Determine the [x, y] coordinate at the center of the cell enclosing the given text.  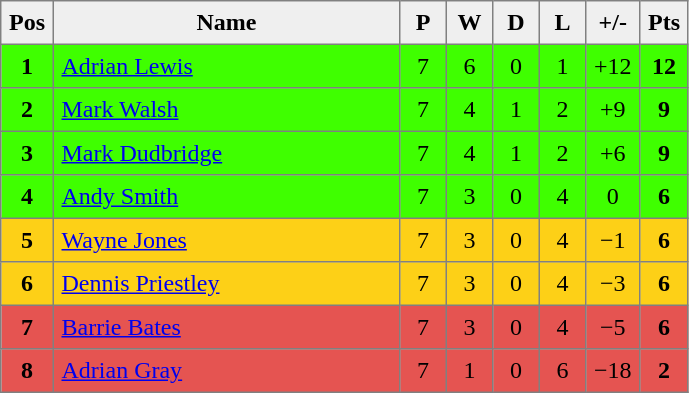
−1 [613, 240]
12 [664, 66]
Mark Walsh [226, 110]
Dennis Priestley [226, 284]
Adrian Gray [226, 371]
D [516, 23]
−5 [613, 327]
Andy Smith [226, 197]
P [423, 23]
+/- [613, 23]
−3 [613, 284]
W [469, 23]
Pos [27, 23]
Mark Dudbridge [226, 153]
+9 [613, 110]
+6 [613, 153]
Pts [664, 23]
Adrian Lewis [226, 66]
5 [27, 240]
L [562, 23]
Wayne Jones [226, 240]
Name [226, 23]
+12 [613, 66]
Barrie Bates [226, 327]
8 [27, 371]
−18 [613, 371]
